For the text-containing cell, return its midpoint in (X, Y) coordinate format. 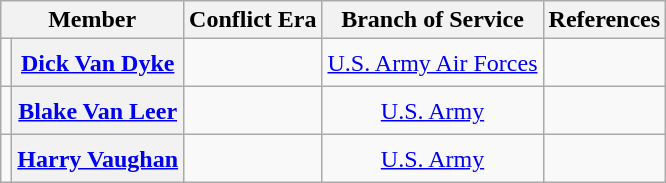
Conflict Era (253, 20)
Member (92, 20)
Blake Van Leer (98, 111)
Branch of Service (432, 20)
U.S. Army Air Forces (432, 63)
Harry Vaughan (98, 159)
References (604, 20)
Dick Van Dyke (98, 63)
